Find where the given text appears and provide that cell's center as [x, y] coordinate. 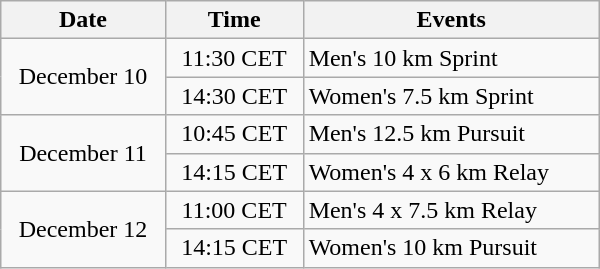
December 12 [83, 229]
11:00 CET [234, 210]
December 10 [83, 77]
10:45 CET [234, 134]
11:30 CET [234, 58]
Time [234, 20]
Women's 7.5 km Sprint [451, 96]
Date [83, 20]
Events [451, 20]
Women's 4 x 6 km Relay [451, 172]
December 11 [83, 153]
Men's 12.5 km Pursuit [451, 134]
Men's 4 x 7.5 km Relay [451, 210]
Men's 10 km Sprint [451, 58]
Women's 10 km Pursuit [451, 248]
14:30 CET [234, 96]
